Search for the cell housing the specified text and yield its [x, y] center coordinate. 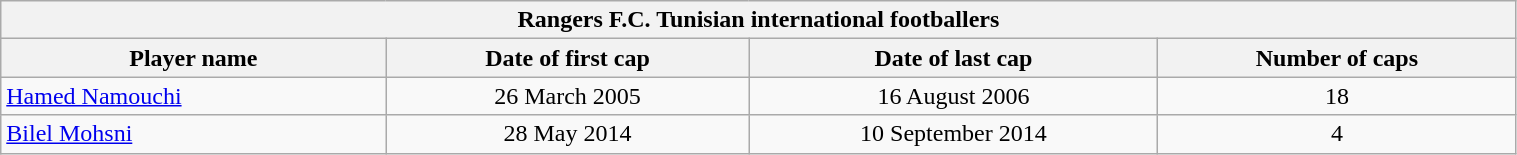
Rangers F.C. Tunisian international footballers [758, 20]
26 March 2005 [568, 96]
Bilel Mohsni [194, 134]
18 [1337, 96]
4 [1337, 134]
10 September 2014 [954, 134]
16 August 2006 [954, 96]
Player name [194, 58]
Date of last cap [954, 58]
28 May 2014 [568, 134]
Date of first cap [568, 58]
Number of caps [1337, 58]
Hamed Namouchi [194, 96]
